Scan for the cell matching the given text and deliver its [x, y] coordinate at center. 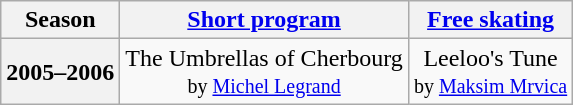
Leeloo's Tune by Maksim Mrvica [490, 72]
Season [60, 20]
Short program [264, 20]
The Umbrellas of Cherbourg by Michel Legrand [264, 72]
2005–2006 [60, 72]
Free skating [490, 20]
